Identify which cell holds the provided text, then report its (X, Y) central coordinate. 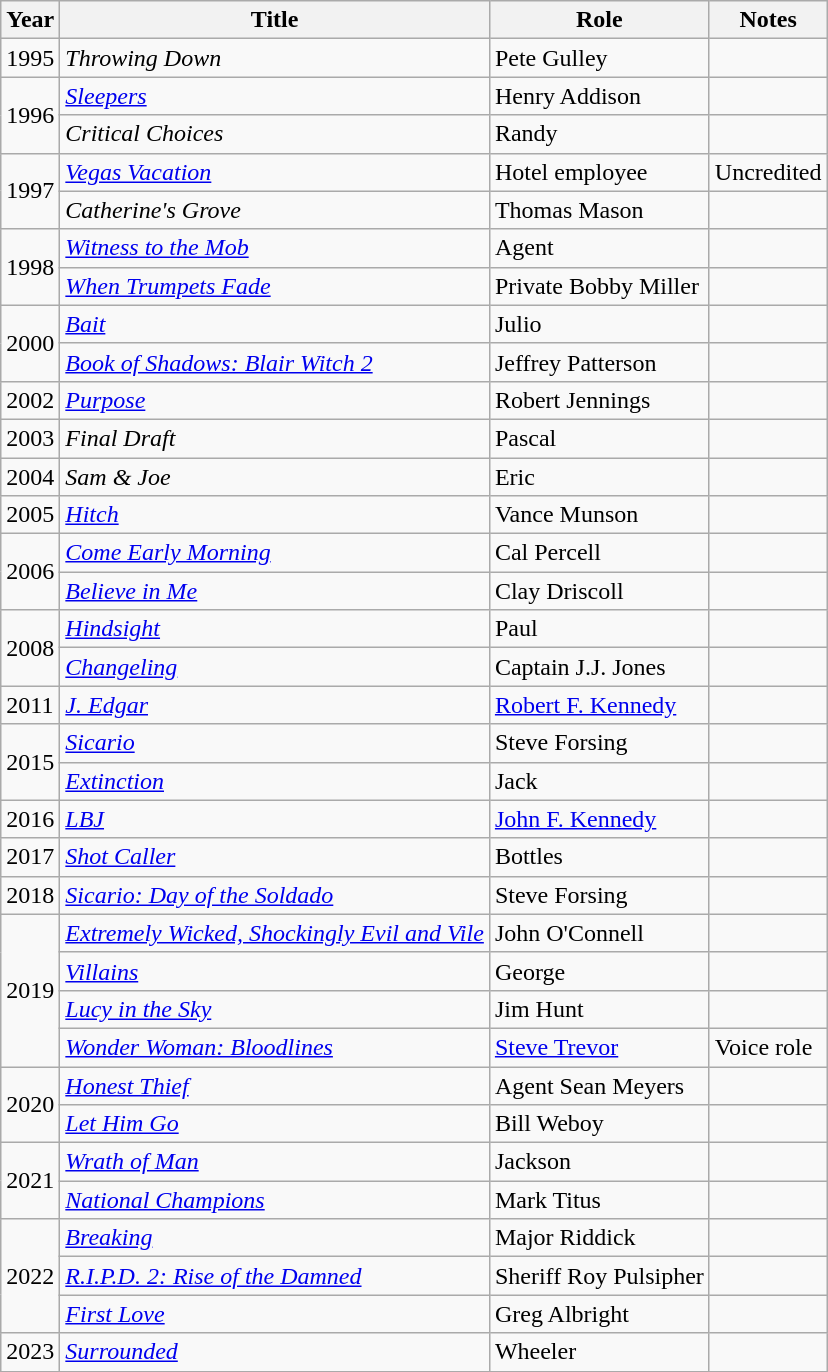
2015 (30, 762)
Jim Hunt (599, 1009)
Jackson (599, 1162)
2008 (30, 648)
Honest Thief (275, 1085)
National Champions (275, 1200)
Throwing Down (275, 58)
Bill Weboy (599, 1124)
Notes (768, 20)
Randy (599, 134)
Greg Albright (599, 1314)
Let Him Go (275, 1124)
Surrounded (275, 1352)
Major Riddick (599, 1238)
Uncredited (768, 172)
Bottles (599, 857)
Mark Titus (599, 1200)
1997 (30, 191)
Steve Trevor (599, 1047)
Robert Jennings (599, 400)
Book of Shadows: Blair Witch 2 (275, 362)
Vegas Vacation (275, 172)
Changeling (275, 667)
2000 (30, 343)
LBJ (275, 819)
Come Early Morning (275, 553)
First Love (275, 1314)
Hindsight (275, 629)
Paul (599, 629)
Robert F. Kennedy (599, 705)
2006 (30, 572)
Year (30, 20)
Final Draft (275, 438)
2022 (30, 1276)
Sam & Joe (275, 477)
Captain J.J. Jones (599, 667)
2011 (30, 705)
1998 (30, 267)
1995 (30, 58)
Sicario: Day of the Soldado (275, 895)
Wheeler (599, 1352)
Wonder Woman: Bloodlines (275, 1047)
Shot Caller (275, 857)
Villains (275, 971)
Role (599, 20)
J. Edgar (275, 705)
Sicario (275, 743)
Catherine's Grove (275, 210)
Thomas Mason (599, 210)
2017 (30, 857)
Henry Addison (599, 96)
George (599, 971)
When Trumpets Fade (275, 286)
2023 (30, 1352)
Purpose (275, 400)
Believe in Me (275, 591)
Eric (599, 477)
2004 (30, 477)
Private Bobby Miller (599, 286)
2019 (30, 990)
Critical Choices (275, 134)
Title (275, 20)
Hotel employee (599, 172)
Breaking (275, 1238)
2005 (30, 515)
R.I.P.D. 2: Rise of the Damned (275, 1276)
2018 (30, 895)
Hitch (275, 515)
Wrath of Man (275, 1162)
1996 (30, 115)
Cal Percell (599, 553)
John O'Connell (599, 933)
Extremely Wicked, Shockingly Evil and Vile (275, 933)
2021 (30, 1181)
Bait (275, 324)
Vance Munson (599, 515)
Jack (599, 781)
Agent (599, 248)
Lucy in the Sky (275, 1009)
Voice role (768, 1047)
2003 (30, 438)
Sleepers (275, 96)
Julio (599, 324)
2016 (30, 819)
Pete Gulley (599, 58)
2002 (30, 400)
Sheriff Roy Pulsipher (599, 1276)
Clay Driscoll (599, 591)
Jeffrey Patterson (599, 362)
John F. Kennedy (599, 819)
Witness to the Mob (275, 248)
2020 (30, 1104)
Extinction (275, 781)
Pascal (599, 438)
Agent Sean Meyers (599, 1085)
